Determine the (x, y) coordinate at the center of the cell enclosing the given text.  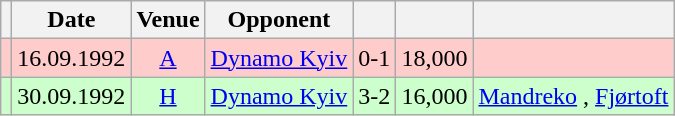
18,000 (434, 58)
Opponent (279, 20)
Venue (168, 20)
3-2 (374, 96)
Mandreko , Fjørtoft (574, 96)
30.09.1992 (72, 96)
Date (72, 20)
H (168, 96)
0-1 (374, 58)
A (168, 58)
16,000 (434, 96)
16.09.1992 (72, 58)
